Scan for the cell matching the given text and deliver its (x, y) coordinate at center. 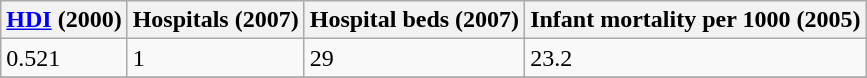
HDI (2000) (64, 20)
Hospitals (2007) (216, 20)
Hospital beds (2007) (414, 20)
23.2 (696, 58)
Infant mortality per 1000 (2005) (696, 20)
29 (414, 58)
1 (216, 58)
0.521 (64, 58)
